Capture the cell that displays the provided text and extract its [X, Y] central coordinate. 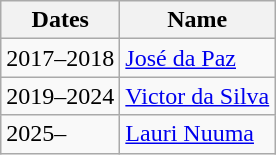
2017–2018 [60, 58]
2019–2024 [60, 96]
Victor da Silva [198, 96]
Lauri Nuuma [198, 134]
2025– [60, 134]
Name [198, 20]
Dates [60, 20]
José da Paz [198, 58]
